Find where the given text appears and provide that cell's center as (X, Y) coordinate. 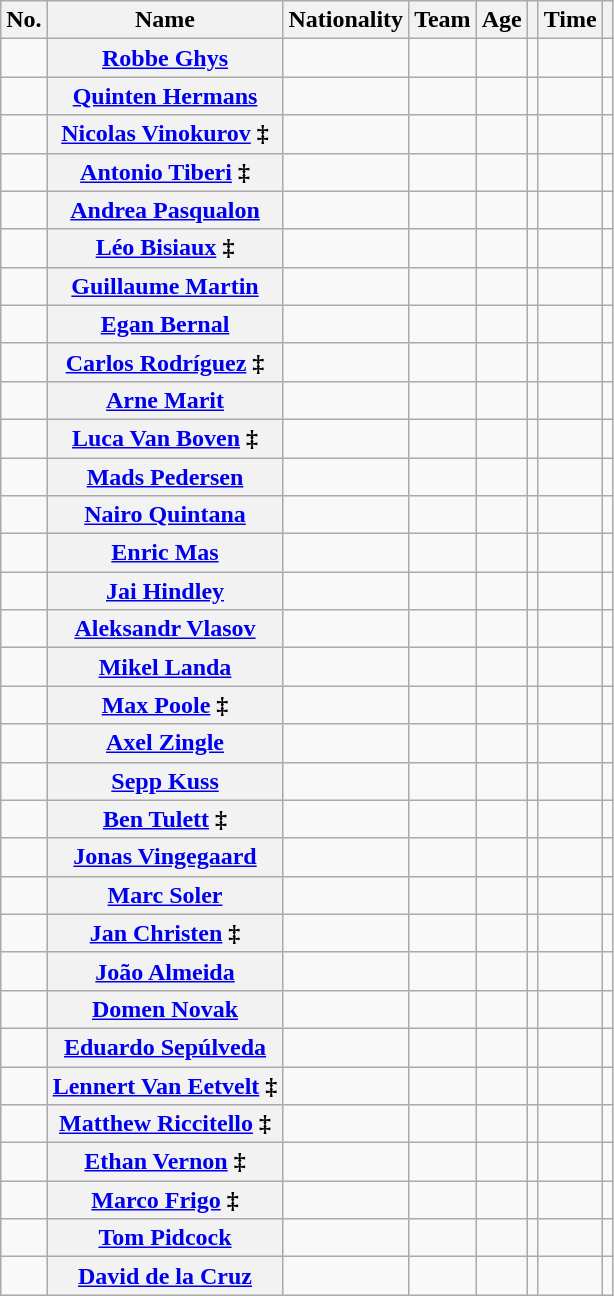
João Almeida (165, 971)
Time (570, 20)
Axel Zingle (165, 743)
Andrea Pasqualon (165, 210)
Nairo Quintana (165, 515)
Ben Tulett ‡ (165, 819)
Enric Mas (165, 553)
Nicolas Vinokurov ‡ (165, 134)
Team (443, 20)
Carlos Rodríguez ‡ (165, 362)
Name (165, 20)
Sepp Kuss (165, 781)
Domen Novak (165, 1009)
Quinten Hermans (165, 96)
Lennert Van Eetvelt ‡ (165, 1085)
No. (24, 20)
Eduardo Sepúlveda (165, 1047)
Léo Bisiaux ‡ (165, 248)
Marco Frigo ‡ (165, 1200)
Mikel Landa (165, 667)
Age (502, 20)
David de la Cruz (165, 1276)
Max Poole ‡ (165, 705)
Jan Christen ‡ (165, 933)
Nationality (346, 20)
Luca Van Boven ‡ (165, 438)
Marc Soler (165, 895)
Egan Bernal (165, 324)
Jai Hindley (165, 591)
Guillaume Martin (165, 286)
Antonio Tiberi ‡ (165, 172)
Robbe Ghys (165, 58)
Aleksandr Vlasov (165, 629)
Ethan Vernon ‡ (165, 1162)
Matthew Riccitello ‡ (165, 1124)
Tom Pidcock (165, 1238)
Jonas Vingegaard (165, 857)
Arne Marit (165, 400)
Mads Pedersen (165, 477)
